Find where the given text appears and provide that cell's center as (X, Y) coordinate. 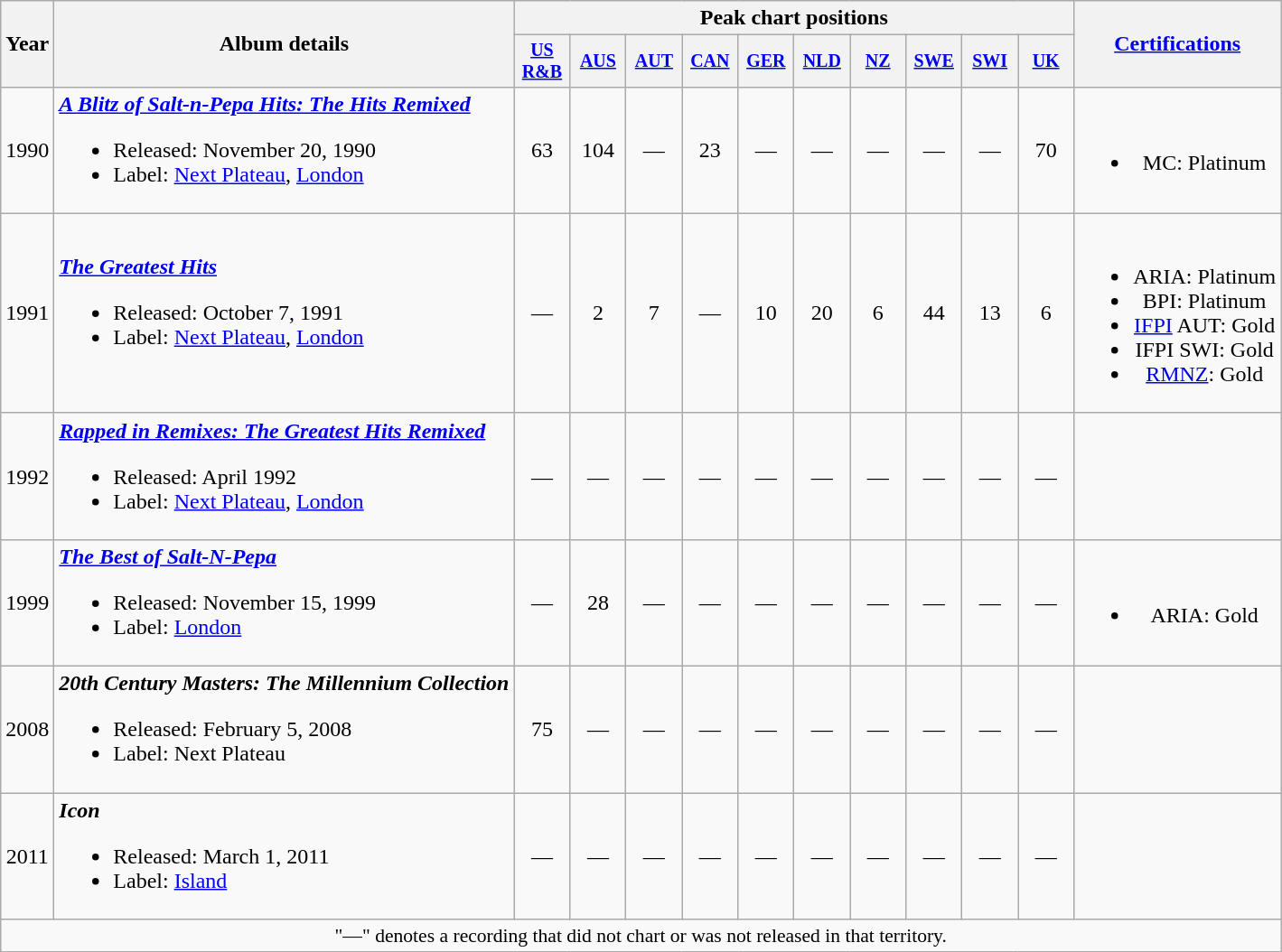
A Blitz of Salt-n-Pepa Hits: The Hits RemixedReleased: November 20, 1990Label: Next Plateau, London (284, 150)
IconReleased: March 1, 2011Label: Island (284, 856)
Album details (284, 44)
7 (654, 313)
2011 (27, 856)
Peak chart positions (794, 18)
NZ (878, 61)
GER (766, 61)
NLD (822, 61)
13 (990, 313)
75 (542, 730)
AUS (598, 61)
2008 (27, 730)
70 (1046, 150)
1999 (27, 602)
1992 (27, 476)
20 (822, 313)
US R&B (542, 61)
AUT (654, 61)
SWI (990, 61)
"—" denotes a recording that did not chart or was not released in that territory. (641, 936)
Year (27, 44)
Certifications (1178, 44)
ARIA: Gold (1178, 602)
1991 (27, 313)
UK (1046, 61)
MC: Platinum (1178, 150)
SWE (934, 61)
ARIA: PlatinumBPI: PlatinumIFPI AUT: GoldIFPI SWI: GoldRMNZ: Gold (1178, 313)
23 (710, 150)
The Greatest HitsReleased: October 7, 1991Label: Next Plateau, London (284, 313)
The Best of Salt-N-PepaReleased: November 15, 1999Label: London (284, 602)
1990 (27, 150)
104 (598, 150)
2 (598, 313)
Rapped in Remixes: The Greatest Hits RemixedReleased: April 1992Label: Next Plateau, London (284, 476)
10 (766, 313)
28 (598, 602)
44 (934, 313)
CAN (710, 61)
20th Century Masters: The Millennium CollectionReleased: February 5, 2008Label: Next Plateau (284, 730)
63 (542, 150)
